For the text-containing cell, return its midpoint in (x, y) coordinate format. 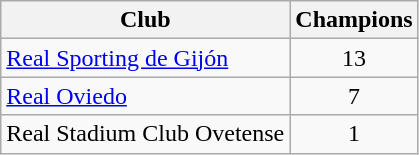
Club (146, 20)
1 (354, 134)
Real Sporting de Gijón (146, 58)
13 (354, 58)
Real Stadium Club Ovetense (146, 134)
Real Oviedo (146, 96)
7 (354, 96)
Champions (354, 20)
